Identify which cell holds the provided text, then report its (x, y) central coordinate. 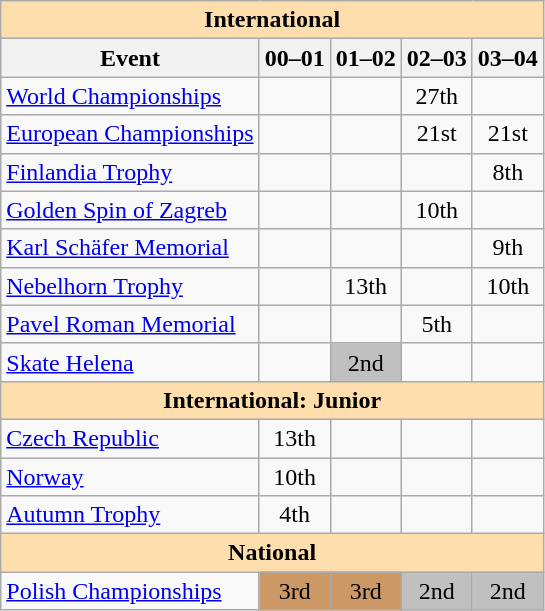
01–02 (366, 58)
Polish Championships (130, 591)
4th (294, 515)
9th (508, 248)
World Championships (130, 96)
Event (130, 58)
Pavel Roman Memorial (130, 324)
Autumn Trophy (130, 515)
02–03 (436, 58)
Skate Helena (130, 362)
International (272, 20)
00–01 (294, 58)
European Championships (130, 134)
5th (436, 324)
Czech Republic (130, 438)
27th (436, 96)
03–04 (508, 58)
Nebelhorn Trophy (130, 286)
Karl Schäfer Memorial (130, 248)
Finlandia Trophy (130, 172)
National (272, 553)
8th (508, 172)
International: Junior (272, 400)
Norway (130, 477)
Golden Spin of Zagreb (130, 210)
